Output the [X, Y] coordinate of the center of the cell containing the given text.  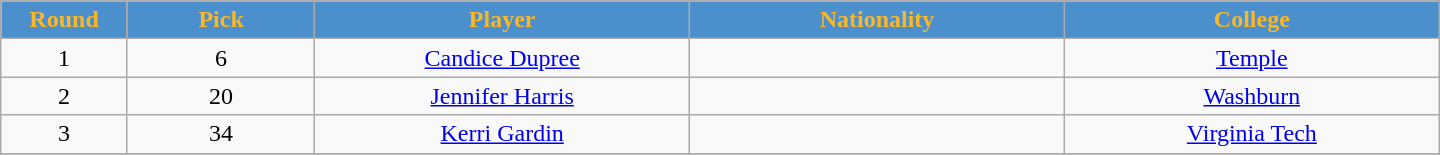
1 [64, 58]
Temple [1252, 58]
Candice Dupree [502, 58]
34 [220, 134]
Nationality [878, 20]
Virginia Tech [1252, 134]
Round [64, 20]
6 [220, 58]
Pick [220, 20]
Player [502, 20]
20 [220, 96]
College [1252, 20]
Jennifer Harris [502, 96]
Washburn [1252, 96]
2 [64, 96]
3 [64, 134]
Kerri Gardin [502, 134]
